From the cell containing the given text, extract its center point as (x, y) coordinate. 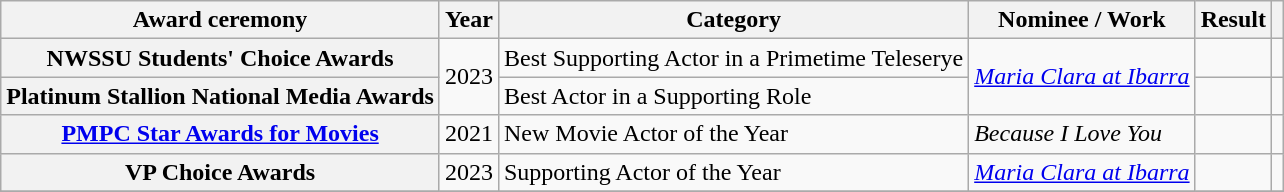
PMPC Star Awards for Movies (220, 134)
Supporting Actor of the Year (733, 172)
Best Supporting Actor in a Primetime Teleserye (733, 58)
Category (733, 20)
New Movie Actor of the Year (733, 134)
Best Actor in a Supporting Role (733, 96)
Platinum Stallion National Media Awards (220, 96)
Nominee / Work (1082, 20)
2021 (468, 134)
VP Choice Awards (220, 172)
Year (468, 20)
Award ceremony (220, 20)
Result (1233, 20)
Because I Love You (1082, 134)
NWSSU Students' Choice Awards (220, 58)
